Extract the (X, Y) coordinate from the center of the cell holding the provided text.  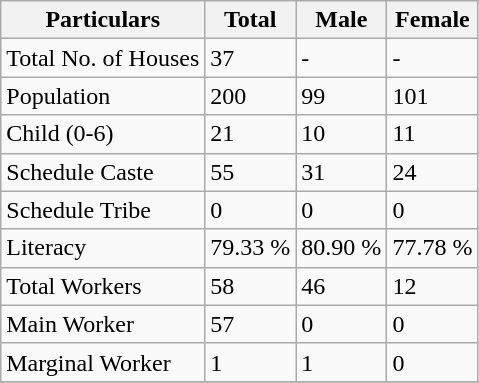
80.90 % (342, 248)
37 (250, 58)
101 (432, 96)
21 (250, 134)
Total No. of Houses (103, 58)
Marginal Worker (103, 362)
Population (103, 96)
99 (342, 96)
Particulars (103, 20)
46 (342, 286)
77.78 % (432, 248)
12 (432, 286)
24 (432, 172)
57 (250, 324)
58 (250, 286)
Male (342, 20)
Main Worker (103, 324)
55 (250, 172)
Schedule Caste (103, 172)
31 (342, 172)
Child (0-6) (103, 134)
Schedule Tribe (103, 210)
79.33 % (250, 248)
11 (432, 134)
Literacy (103, 248)
10 (342, 134)
200 (250, 96)
Total (250, 20)
Total Workers (103, 286)
Female (432, 20)
